Determine the [X, Y] coordinate at the center of the cell enclosing the given text.  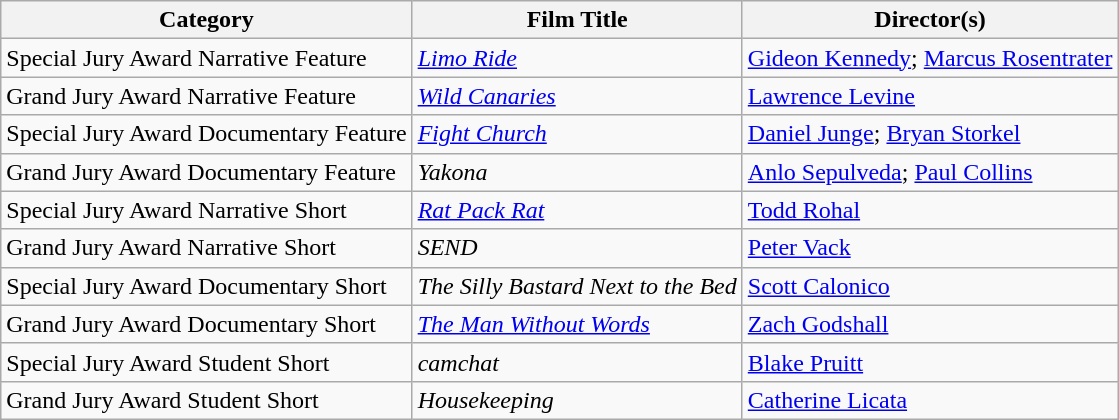
The Silly Bastard Next to the Bed [577, 286]
Director(s) [930, 20]
The Man Without Words [577, 324]
Grand Jury Award Narrative Short [206, 248]
Peter Vack [930, 248]
Scott Calonico [930, 286]
Wild Canaries [577, 96]
Housekeeping [577, 400]
Special Jury Award Narrative Short [206, 210]
Special Jury Award Documentary Feature [206, 134]
Todd Rohal [930, 210]
Limo Ride [577, 58]
Gideon Kennedy; Marcus Rosentrater [930, 58]
Special Jury Award Narrative Feature [206, 58]
Zach Godshall [930, 324]
Yakona [577, 172]
Rat Pack Rat [577, 210]
Catherine Licata [930, 400]
Grand Jury Award Documentary Feature [206, 172]
Lawrence Levine [930, 96]
Special Jury Award Documentary Short [206, 286]
Blake Pruitt [930, 362]
Special Jury Award Student Short [206, 362]
SEND [577, 248]
Grand Jury Award Narrative Feature [206, 96]
Category [206, 20]
camchat [577, 362]
Daniel Junge; Bryan Storkel [930, 134]
Fight Church [577, 134]
Grand Jury Award Documentary Short [206, 324]
Film Title [577, 20]
Grand Jury Award Student Short [206, 400]
Anlo Sepulveda; Paul Collins [930, 172]
